Detect which cell encompasses the target text, then output its [X, Y] center coordinate. 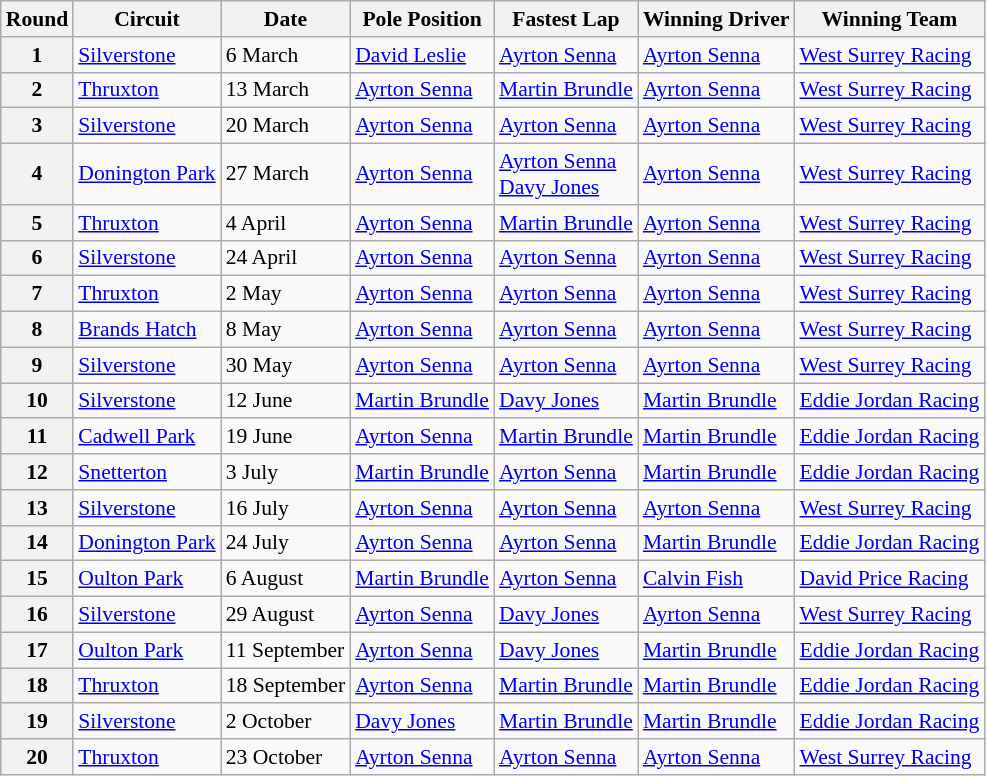
3 July [286, 472]
27 March [286, 174]
David Price Racing [889, 579]
4 [38, 174]
8 May [286, 330]
Fastest Lap [566, 19]
Winning Team [889, 19]
14 [38, 543]
2 May [286, 294]
Winning Driver [716, 19]
2 [38, 90]
6 [38, 258]
7 [38, 294]
Snetterton [146, 472]
24 April [286, 258]
Calvin Fish [716, 579]
9 [38, 365]
1 [38, 55]
13 March [286, 90]
12 [38, 472]
11 September [286, 650]
10 [38, 401]
Circuit [146, 19]
4 April [286, 223]
8 [38, 330]
David Leslie [422, 55]
5 [38, 223]
Ayrton Senna Davy Jones [566, 174]
17 [38, 650]
Brands Hatch [146, 330]
11 [38, 437]
30 May [286, 365]
16 July [286, 508]
18 September [286, 686]
20 [38, 757]
15 [38, 579]
20 March [286, 126]
Round [38, 19]
19 June [286, 437]
12 June [286, 401]
Cadwell Park [146, 437]
24 July [286, 543]
13 [38, 508]
6 March [286, 55]
19 [38, 722]
18 [38, 686]
3 [38, 126]
2 October [286, 722]
Date [286, 19]
23 October [286, 757]
Pole Position [422, 19]
16 [38, 615]
29 August [286, 615]
6 August [286, 579]
